Capture the cell that displays the provided text and extract its [X, Y] central coordinate. 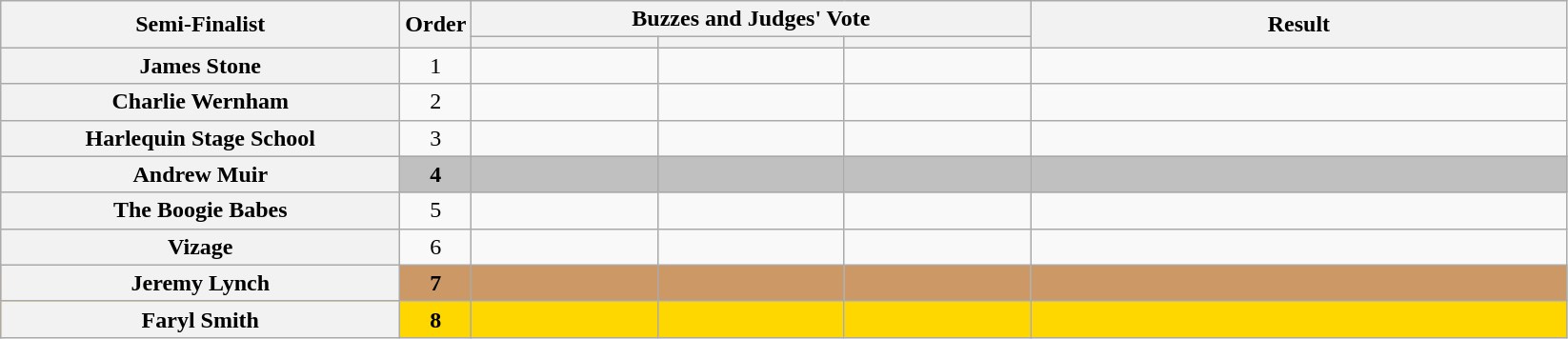
Result [1299, 25]
2 [436, 102]
8 [436, 319]
Faryl Smith [200, 319]
5 [436, 210]
Order [436, 25]
Semi-Finalist [200, 25]
The Boogie Babes [200, 210]
Jeremy Lynch [200, 283]
7 [436, 283]
4 [436, 174]
James Stone [200, 66]
3 [436, 138]
Andrew Muir [200, 174]
Harlequin Stage School [200, 138]
6 [436, 247]
Buzzes and Judges' Vote [751, 19]
Vizage [200, 247]
Charlie Wernham [200, 102]
1 [436, 66]
